Extract the (x, y) coordinate from the center of the cell holding the provided text.  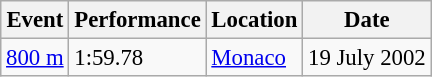
Monaco (254, 58)
800 m (35, 58)
Date (367, 20)
Performance (138, 20)
1:59.78 (138, 58)
19 July 2002 (367, 58)
Event (35, 20)
Location (254, 20)
